Provide the (x, y) coordinate of the cell's center where the given text is located.  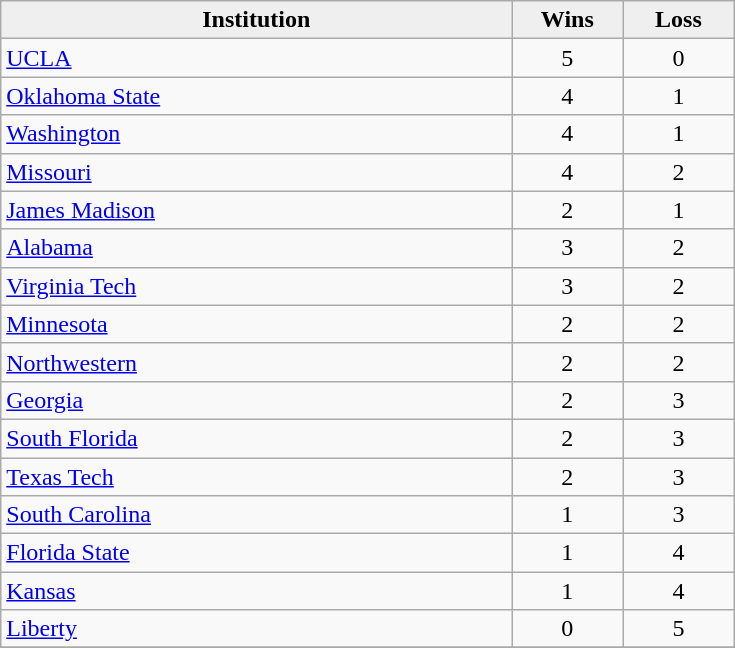
Florida State (256, 553)
UCLA (256, 58)
Georgia (256, 400)
Loss (678, 20)
Virginia Tech (256, 286)
Alabama (256, 248)
South Carolina (256, 515)
Kansas (256, 591)
Oklahoma State (256, 96)
Northwestern (256, 362)
Institution (256, 20)
Texas Tech (256, 477)
Missouri (256, 172)
Washington (256, 134)
Minnesota (256, 324)
James Madison (256, 210)
South Florida (256, 438)
Liberty (256, 629)
Wins (568, 20)
